Pinpoint the cell where the given text exists, returning its (x, y) midpoint coordinate. 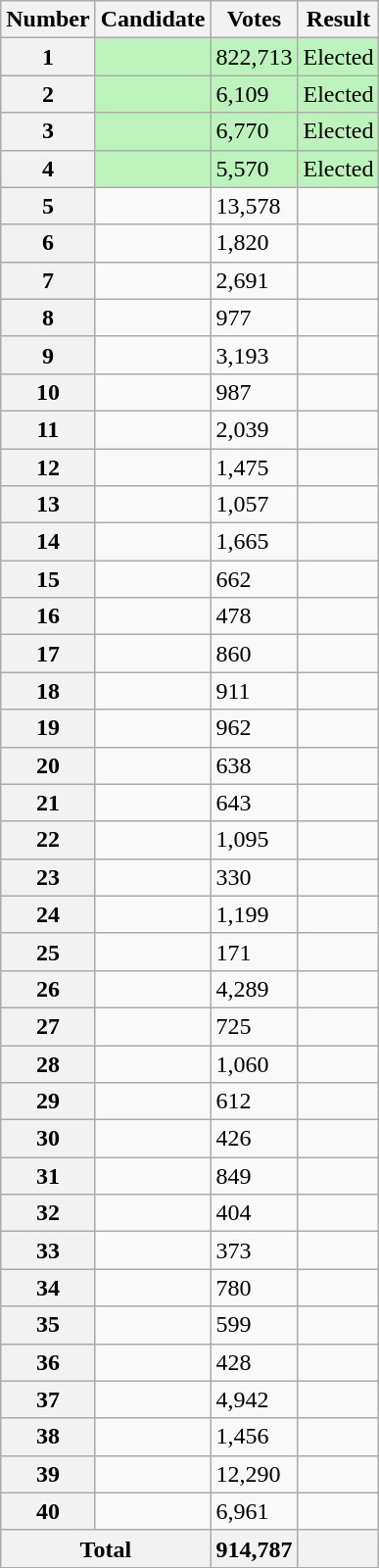
5,570 (255, 169)
2 (48, 94)
1,665 (255, 542)
21 (48, 803)
20 (48, 765)
911 (255, 691)
40 (48, 1511)
171 (255, 952)
4,942 (255, 1399)
6 (48, 243)
780 (255, 1288)
1,057 (255, 505)
822,713 (255, 57)
13 (48, 505)
29 (48, 1102)
11 (48, 429)
1,475 (255, 467)
3 (48, 131)
18 (48, 691)
638 (255, 765)
12,290 (255, 1474)
Candidate (153, 20)
15 (48, 579)
1,820 (255, 243)
977 (255, 318)
33 (48, 1250)
373 (255, 1250)
28 (48, 1063)
19 (48, 728)
7 (48, 280)
6,961 (255, 1511)
1,199 (255, 914)
Votes (255, 20)
10 (48, 392)
330 (255, 877)
25 (48, 952)
Total (106, 1548)
35 (48, 1325)
4 (48, 169)
860 (255, 654)
962 (255, 728)
914,787 (255, 1548)
662 (255, 579)
599 (255, 1325)
23 (48, 877)
36 (48, 1362)
38 (48, 1437)
13,578 (255, 206)
16 (48, 616)
2,691 (255, 280)
725 (255, 1026)
27 (48, 1026)
426 (255, 1139)
5 (48, 206)
612 (255, 1102)
37 (48, 1399)
8 (48, 318)
32 (48, 1213)
30 (48, 1139)
Number (48, 20)
34 (48, 1288)
6,770 (255, 131)
1,456 (255, 1437)
849 (255, 1176)
2,039 (255, 429)
12 (48, 467)
404 (255, 1213)
3,193 (255, 355)
1,095 (255, 840)
6,109 (255, 94)
4,289 (255, 989)
478 (255, 616)
428 (255, 1362)
17 (48, 654)
31 (48, 1176)
26 (48, 989)
39 (48, 1474)
643 (255, 803)
22 (48, 840)
9 (48, 355)
24 (48, 914)
Result (339, 20)
14 (48, 542)
987 (255, 392)
1,060 (255, 1063)
1 (48, 57)
